Provide the (x, y) coordinate of the cell's center where the given text is located.  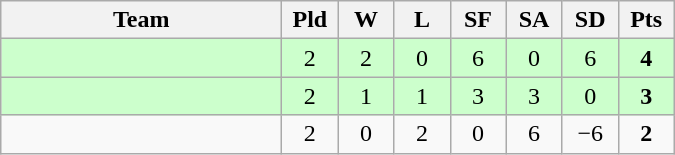
SF (478, 20)
SA (534, 20)
SD (590, 20)
W (366, 20)
−6 (590, 134)
4 (646, 58)
L (422, 20)
Team (142, 20)
Pld (310, 20)
Pts (646, 20)
